From the cell containing the given text, extract its center point as (X, Y) coordinate. 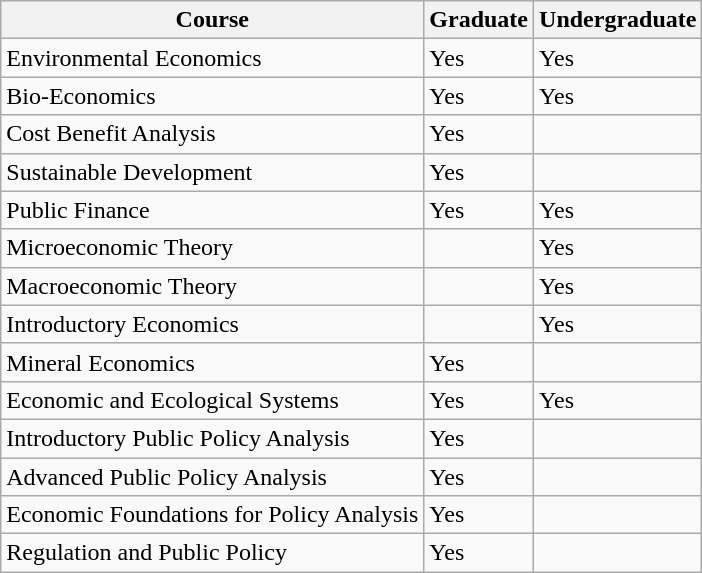
Sustainable Development (212, 172)
Macroeconomic Theory (212, 286)
Introductory Economics (212, 324)
Environmental Economics (212, 58)
Introductory Public Policy Analysis (212, 438)
Cost Benefit Analysis (212, 134)
Economic and Ecological Systems (212, 400)
Undergraduate (618, 20)
Advanced Public Policy Analysis (212, 477)
Mineral Economics (212, 362)
Microeconomic Theory (212, 248)
Economic Foundations for Policy Analysis (212, 515)
Public Finance (212, 210)
Regulation and Public Policy (212, 553)
Course (212, 20)
Bio-Economics (212, 96)
Graduate (479, 20)
